Identify which cell holds the provided text, then report its [x, y] central coordinate. 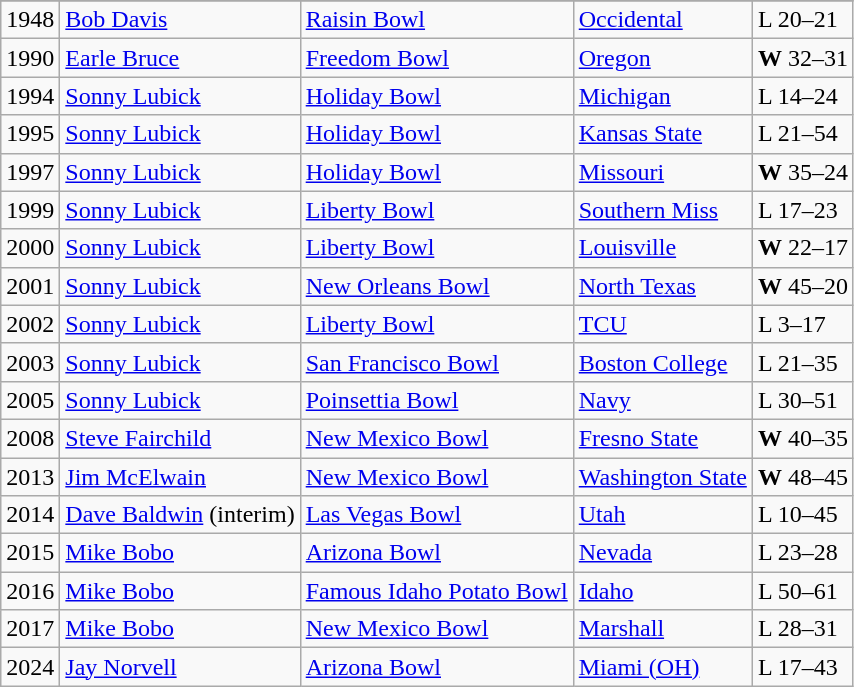
L 20–21 [802, 20]
Michigan [662, 96]
Fresno State [662, 438]
1999 [30, 210]
L 17–43 [802, 667]
New Orleans Bowl [436, 286]
2013 [30, 477]
2016 [30, 591]
L 21–54 [802, 134]
W 35–24 [802, 172]
2000 [30, 248]
L 50–61 [802, 591]
2001 [30, 286]
Jay Norvell [180, 667]
1948 [30, 20]
2017 [30, 629]
L 30–51 [802, 400]
Nevada [662, 553]
2005 [30, 400]
Boston College [662, 362]
W 48–45 [802, 477]
Oregon [662, 58]
Freedom Bowl [436, 58]
TCU [662, 324]
Bob Davis [180, 20]
Jim McElwain [180, 477]
Las Vegas Bowl [436, 515]
Louisville [662, 248]
L 21–35 [802, 362]
Poinsettia Bowl [436, 400]
W 45–20 [802, 286]
Marshall [662, 629]
L 17–23 [802, 210]
1995 [30, 134]
Miami (OH) [662, 667]
Dave Baldwin (interim) [180, 515]
W 40–35 [802, 438]
Washington State [662, 477]
Utah [662, 515]
Missouri [662, 172]
Earle Bruce [180, 58]
2015 [30, 553]
1997 [30, 172]
L 10–45 [802, 515]
Steve Fairchild [180, 438]
Southern Miss [662, 210]
2003 [30, 362]
2008 [30, 438]
1994 [30, 96]
San Francisco Bowl [436, 362]
Idaho [662, 591]
W 32–31 [802, 58]
1990 [30, 58]
L 28–31 [802, 629]
L 3–17 [802, 324]
L 14–24 [802, 96]
2024 [30, 667]
2014 [30, 515]
L 23–28 [802, 553]
2002 [30, 324]
North Texas [662, 286]
Navy [662, 400]
Kansas State [662, 134]
W 22–17 [802, 248]
Occidental [662, 20]
Raisin Bowl [436, 20]
Famous Idaho Potato Bowl [436, 591]
